Locate the cell with the specified text and output its (X, Y) center coordinate. 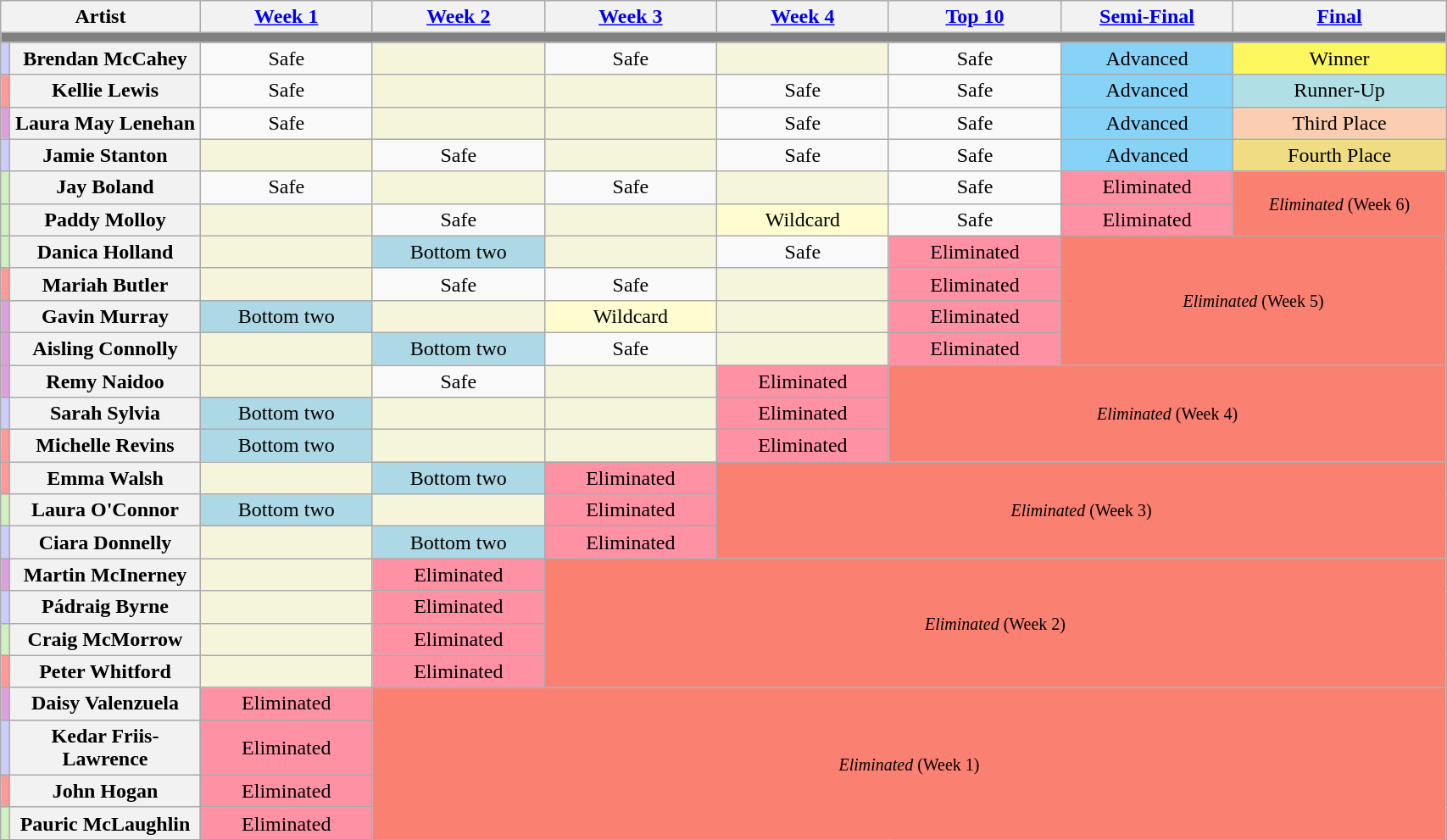
Week 4 (802, 17)
Laura O'Connor (105, 510)
Sarah Sylvia (105, 414)
Artist (100, 17)
Craig McMorrow (105, 639)
Paddy Molloy (105, 220)
Ciara Donnelly (105, 542)
Gavin Murray (105, 316)
Kedar Friis-Lawrence (105, 748)
Jay Boland (105, 187)
Eliminated (Week 2) (995, 623)
Pádraig Byrne (105, 607)
Brendan McCahey (105, 58)
Emma Walsh (105, 478)
Semi-Final (1148, 17)
Martin McInerney (105, 575)
Pauric McLaughlin (105, 823)
John Hogan (105, 791)
Danica Holland (105, 252)
Third Place (1339, 123)
Week 3 (631, 17)
Week 1 (287, 17)
Eliminated (Week 3) (1081, 510)
Eliminated (Week 4) (1166, 413)
Fourth Place (1339, 155)
Kellie Lewis (105, 91)
Jamie Stanton (105, 155)
Remy Naidoo (105, 381)
Michelle Revins (105, 446)
Runner-Up (1339, 91)
Eliminated (Week 5) (1254, 300)
Peter Whitford (105, 671)
Eliminated (Week 6) (1339, 203)
Aisling Connolly (105, 348)
Eliminated (Week 1) (909, 763)
Mariah Butler (105, 284)
Daisy Valenzuela (105, 704)
Laura May Lenehan (105, 123)
Winner (1339, 58)
Final (1339, 17)
Week 2 (458, 17)
Top 10 (975, 17)
